Find where the given text appears and provide that cell's center as (X, Y) coordinate. 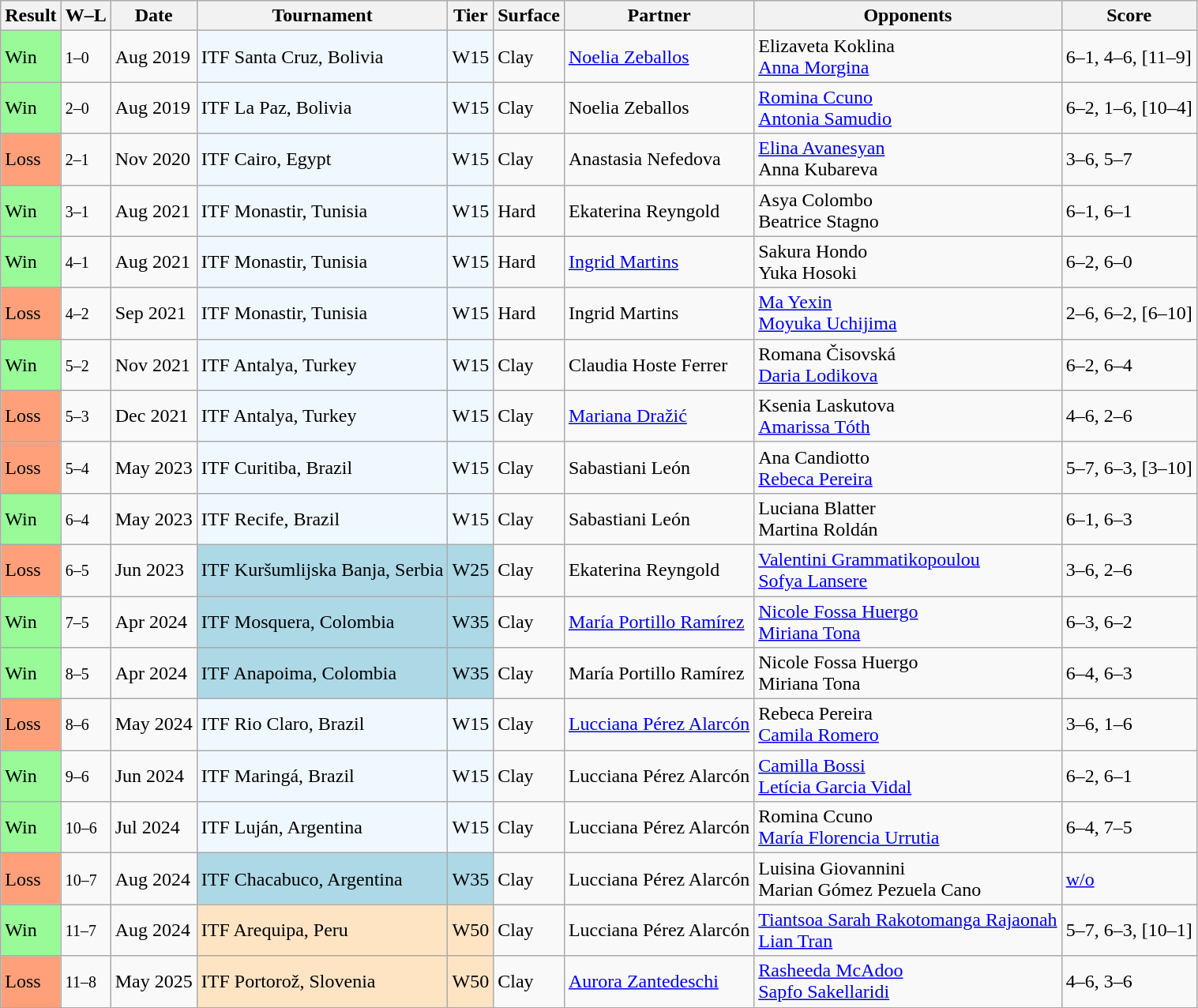
6–1, 4–6, [11–9] (1129, 57)
w/o (1129, 878)
ITF Maringá, Brazil (322, 776)
Ksenia Laskutova Amarissa Tóth (908, 416)
ITF Curitiba, Brazil (322, 468)
6–1, 6–1 (1129, 210)
Opponents (908, 16)
3–6, 2–6 (1129, 570)
1–0 (85, 57)
May 2024 (153, 725)
2–1 (85, 160)
Camilla Bossi Letícia Garcia Vidal (908, 776)
2–0 (85, 107)
5–3 (85, 416)
9–6 (85, 776)
Tournament (322, 16)
Partner (659, 16)
10–6 (85, 828)
6–2, 6–4 (1129, 365)
ITF Cairo, Egypt (322, 160)
Asya Colombo Beatrice Stagno (908, 210)
ITF Santa Cruz, Bolivia (322, 57)
6–1, 6–3 (1129, 518)
6–5 (85, 570)
Tier (471, 16)
Nov 2020 (153, 160)
4–2 (85, 313)
Nov 2021 (153, 365)
May 2025 (153, 981)
Romina Ccuno María Florencia Urrutia (908, 828)
5–4 (85, 468)
Jul 2024 (153, 828)
Mariana Dražić (659, 416)
Surface (529, 16)
ITF Anapoima, Colombia (322, 673)
6–3, 6–2 (1129, 621)
W25 (471, 570)
6–2, 6–0 (1129, 262)
3–1 (85, 210)
ITF Rio Claro, Brazil (322, 725)
ITF La Paz, Bolivia (322, 107)
11–8 (85, 981)
Romina Ccuno Antonia Samudio (908, 107)
Rasheeda McAdoo Sapfo Sakellaridi (908, 981)
Ma Yexin Moyuka Uchijima (908, 313)
6–2, 1–6, [10–4] (1129, 107)
W–L (85, 16)
Jun 2023 (153, 570)
ITF Arequipa, Peru (322, 931)
Elizaveta Koklina Anna Morgina (908, 57)
4–6, 2–6 (1129, 416)
6–4, 7–5 (1129, 828)
7–5 (85, 621)
ITF Recife, Brazil (322, 518)
Sep 2021 (153, 313)
3–6, 5–7 (1129, 160)
6–4 (85, 518)
5–2 (85, 365)
Sakura Hondo Yuka Hosoki (908, 262)
Aurora Zantedeschi (659, 981)
Luisina Giovannini Marian Gómez Pezuela Cano (908, 878)
8–6 (85, 725)
4–1 (85, 262)
2–6, 6–2, [6–10] (1129, 313)
5–7, 6–3, [10–1] (1129, 931)
ITF Chacabuco, Argentina (322, 878)
Valentini Grammatikopoulou Sofya Lansere (908, 570)
11–7 (85, 931)
Tiantsoa Sarah Rakotomanga Rajaonah Lian Tran (908, 931)
Elina Avanesyan Anna Kubareva (908, 160)
Anastasia Nefedova (659, 160)
Ana Candiotto Rebeca Pereira (908, 468)
Claudia Hoste Ferrer (659, 365)
Jun 2024 (153, 776)
Date (153, 16)
6–4, 6–3 (1129, 673)
ITF Luján, Argentina (322, 828)
Luciana Blatter Martina Roldán (908, 518)
ITF Portorož, Slovenia (322, 981)
ITF Mosquera, Colombia (322, 621)
Rebeca Pereira Camila Romero (908, 725)
Score (1129, 16)
6–2, 6–1 (1129, 776)
3–6, 1–6 (1129, 725)
10–7 (85, 878)
Romana Čisovská Daria Lodikova (908, 365)
ITF Kuršumlijska Banja, Serbia (322, 570)
Result (31, 16)
5–7, 6–3, [3–10] (1129, 468)
Dec 2021 (153, 416)
8–5 (85, 673)
4–6, 3–6 (1129, 981)
